Capture the cell that displays the provided text and extract its [x, y] central coordinate. 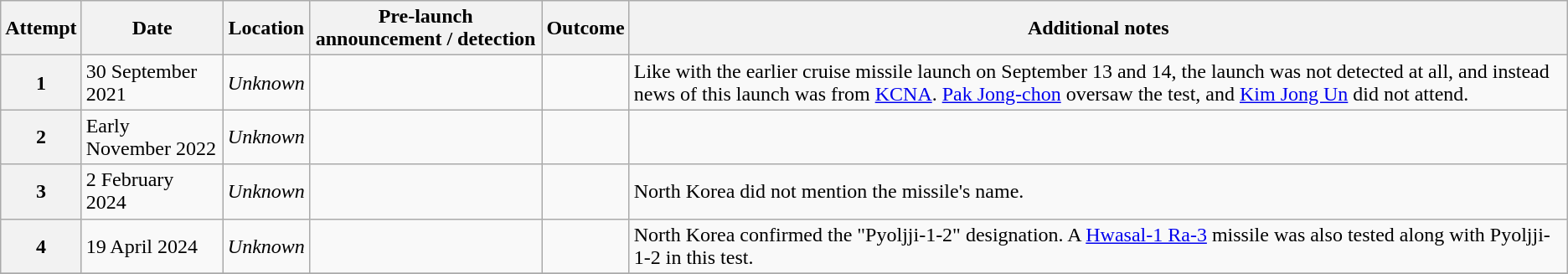
North Korea confirmed the "Pyoljji-1-2" designation. A Hwasal-1 Ra-3 missile was also tested along with Pyoljji-1-2 in this test. [1098, 246]
2 [41, 137]
3 [41, 191]
19 April 2024 [152, 246]
Location [266, 28]
Additional notes [1098, 28]
30 September 2021 [152, 82]
2 February 2024 [152, 191]
North Korea did not mention the missile's name. [1098, 191]
Outcome [585, 28]
Pre-launch announcement / detection [426, 28]
Attempt [41, 28]
1 [41, 82]
Early November 2022 [152, 137]
4 [41, 246]
Date [152, 28]
